Find where the given text appears and provide that cell's center as [X, Y] coordinate. 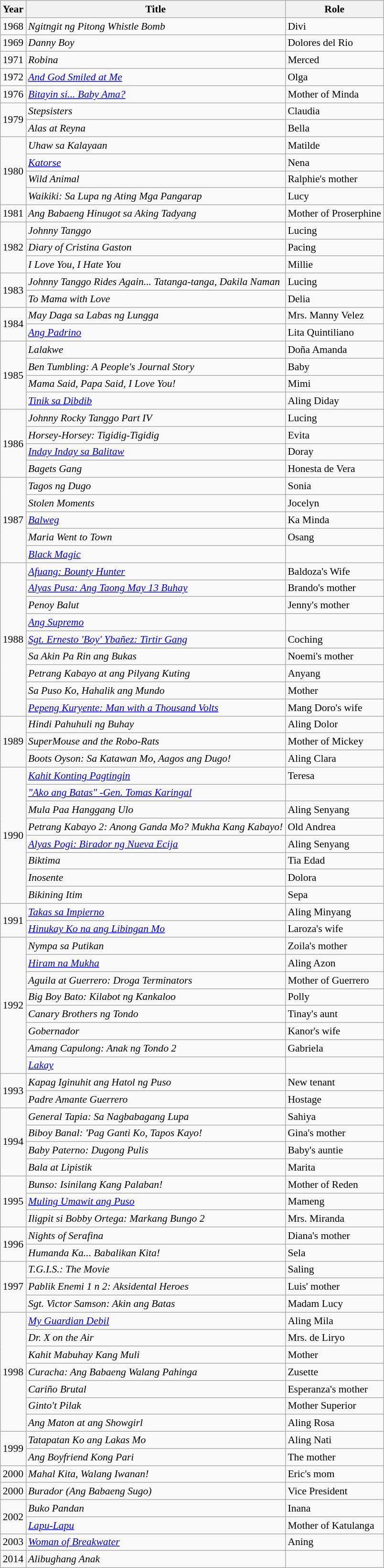
Sepa [334, 895]
1980 [13, 171]
Inana [334, 1508]
Olga [334, 77]
Mrs. de Liryo [334, 1338]
Inosente [156, 878]
Hiram na Mukha [156, 963]
Vice President [334, 1491]
1987 [13, 520]
1995 [13, 1201]
1986 [13, 443]
Alibughang Anak [156, 1559]
1991 [13, 920]
Mrs. Manny Velez [334, 316]
1985 [13, 375]
Year [13, 9]
Bella [334, 129]
Aguila at Guerrero: Droga Terminators [156, 980]
My Guardian Debil [156, 1321]
Lucy [334, 197]
1988 [13, 640]
Sgt. Ernesto 'Boy' Ybañez: Tirtir Gang [156, 639]
Humanda Ka... Babalikan Kita! [156, 1253]
Aling Dolor [334, 724]
Alyas Pusa: Ang Taong May 13 Buhay [156, 588]
Baby Paterno: Dugong Pulis [156, 1151]
Ka Minda [334, 520]
Diary of Cristina Gaston [156, 248]
Mother of Proserphine [334, 214]
Aling Nati [334, 1440]
Ang Supremo [156, 623]
Aling Rosa [334, 1423]
Tatapatan Ko ang Lakas Mo [156, 1440]
Esperanza's mother [334, 1389]
T.G.I.S.: The Movie [156, 1270]
Sgt. Victor Samson: Akin ang Batas [156, 1304]
Buko Pandan [156, 1508]
Stepsisters [156, 111]
Kapag Iginuhit ang Hatol ng Puso [156, 1083]
Lapu-Lapu [156, 1525]
1993 [13, 1091]
Bagets Gang [156, 469]
Honesta de Vera [334, 469]
Bitayin si... Baby Ama? [156, 94]
Afuang: Bounty Hunter [156, 571]
"Ako ang Batas" -Gen. Tomas Karingal [156, 793]
Uhaw sa Kalayaan [156, 145]
1984 [13, 324]
Biktima [156, 861]
Kahit Konting Pagtingin [156, 776]
Penoy Balut [156, 605]
Canary Brothers ng Tondo [156, 1014]
Dolores del Rio [334, 43]
Big Boy Bato: Kilabot ng Kankaloo [156, 997]
Amang Capulong: Anak ng Tondo 2 [156, 1048]
Sonia [334, 486]
Mrs. Miranda [334, 1219]
Biboy Banal: 'Pag Ganti Ko, Tapos Kayo! [156, 1133]
Mang Doro's wife [334, 708]
Kanor's wife [334, 1031]
Jocelyn [334, 503]
1976 [13, 94]
Claudia [334, 111]
Doña Amanda [334, 350]
Petrang Kabayo 2: Anong Ganda Mo? Mukha Kang Kabayo! [156, 827]
1990 [13, 835]
Ngitngit ng Pitong Whistle Bomb [156, 26]
And God Smiled at Me [156, 77]
1996 [13, 1244]
Ginto't Pilak [156, 1406]
SuperMouse and the Robo-Rats [156, 742]
Divi [334, 26]
Ralphie's mother [334, 179]
Waikiki: Sa Lupa ng Ating Mga Pangarap [156, 197]
Aling Azon [334, 963]
Cariño Brutal [156, 1389]
Polly [334, 997]
Lita Quintiliano [334, 333]
Johnny Tanggo [156, 230]
Kahit Mabuhay Kang Muli [156, 1355]
Tia Edad [334, 861]
Hinukay Ko na ang Libingan Mo [156, 929]
1969 [13, 43]
1998 [13, 1371]
Laroza's wife [334, 929]
Lakay [156, 1065]
Katorse [156, 163]
Tinik sa Dibdib [156, 401]
Sa Puso Ko, Hahalik ang Mundo [156, 691]
1992 [13, 1006]
Sela [334, 1253]
Old Andrea [334, 827]
Bikining Itim [156, 895]
Aning [334, 1542]
Danny Boy [156, 43]
Role [334, 9]
Delia [334, 299]
Lalakwe [156, 350]
1968 [13, 26]
Hostage [334, 1099]
To Mama with Love [156, 299]
Coching [334, 639]
Balweg [156, 520]
Sahiya [334, 1117]
Mother of Minda [334, 94]
Matilde [334, 145]
Pablik Enemi 1 n 2: Aksidental Heroes [156, 1287]
I Love You, I Hate You [156, 265]
Dolora [334, 878]
Wild Animal [156, 179]
Padre Amante Guerrero [156, 1099]
Gina's mother [334, 1133]
Anyang [334, 674]
Osang [334, 537]
Alyas Pogi: Birador ng Nueva Ecija [156, 844]
Zusette [334, 1372]
1979 [13, 120]
Merced [334, 60]
Noemi's mother [334, 657]
Aling Diday [334, 401]
2014 [13, 1559]
Brando's mother [334, 588]
General Tapia: Sa Nagbabagang Lupa [156, 1117]
1989 [13, 741]
1971 [13, 60]
Mother of Guerrero [334, 980]
Saling [334, 1270]
Johnny Tanggo Rides Again... Tatanga-tanga, Dakila Naman [156, 282]
Dr. X on the Air [156, 1338]
2003 [13, 1542]
Ang Maton at ang Showgirl [156, 1423]
Diana's mother [334, 1236]
Zoila's mother [334, 946]
Pepeng Kuryente: Man with a Thousand Volts [156, 708]
Sa Akin Pa Rin ang Bukas [156, 657]
Baby [334, 367]
Aling Mila [334, 1321]
Tinay's aunt [334, 1014]
New tenant [334, 1083]
Nena [334, 163]
Marita [334, 1168]
Horsey-Horsey: Tigidig-Tigidig [156, 435]
Title [156, 9]
1999 [13, 1449]
Mameng [334, 1202]
Luis' mother [334, 1287]
Mother of Katulanga [334, 1525]
Nights of Serafina [156, 1236]
Johnny Rocky Tanggo Part IV [156, 418]
Maria Went to Town [156, 537]
1982 [13, 248]
Robina [156, 60]
Aling Clara [334, 759]
Takas sa Impierno [156, 912]
Inday Inday sa Balitaw [156, 452]
Alas at Reyna [156, 129]
1983 [13, 290]
Evita [334, 435]
Tagos ng Dugo [156, 486]
Jenny's mother [334, 605]
1972 [13, 77]
1997 [13, 1286]
Black Magic [156, 554]
Petrang Kabayo at ang Pilyang Kuting [156, 674]
The mother [334, 1457]
Woman of Breakwater [156, 1542]
Ang Babaeng Hinugot sa Aking Tadyang [156, 214]
Ben Tumbling: A People's Journal Story [156, 367]
Madam Lucy [334, 1304]
Mama Said, Papa Said, I Love You! [156, 384]
Muling Umawit ang Puso [156, 1202]
1994 [13, 1142]
Ang Padrino [156, 333]
Iligpit si Bobby Ortega: Markang Bungo 2 [156, 1219]
Mother of Mickey [334, 742]
Eric's mom [334, 1474]
Ang Boyfriend Kong Pari [156, 1457]
Mahal Kita, Walang Iwanan! [156, 1474]
Gabriela [334, 1048]
Bala at Lipistik [156, 1168]
Bunso: Isinilang Kang Palaban! [156, 1184]
Mother of Reden [334, 1184]
Burador (Ang Babaeng Sugo) [156, 1491]
1981 [13, 214]
Aling Minyang [334, 912]
2002 [13, 1517]
Boots Oyson: Sa Katawan Mo, Aagos ang Dugo! [156, 759]
Pacing [334, 248]
Teresa [334, 776]
Baby's auntie [334, 1151]
Curacha: Ang Babaeng Walang Pahinga [156, 1372]
Nympa sa Putikan [156, 946]
Hindi Pahuhuli ng Buhay [156, 724]
Millie [334, 265]
Stolen Moments [156, 503]
Mother Superior [334, 1406]
Baldoza's Wife [334, 571]
Mula Paa Hanggang Ulo [156, 810]
Gobernador [156, 1031]
Doray [334, 452]
Mimi [334, 384]
May Daga sa Labas ng Lungga [156, 316]
